Detect which cell encompasses the target text, then output its [X, Y] center coordinate. 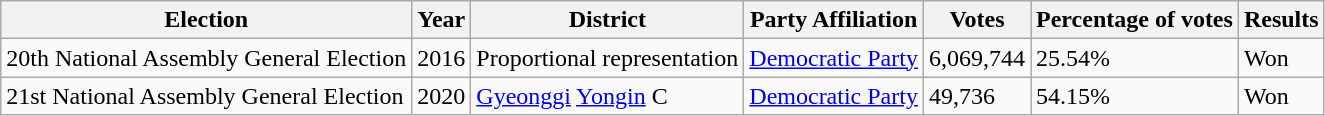
21st National Assembly General Election [206, 96]
54.15% [1135, 96]
49,736 [976, 96]
Party Affiliation [834, 20]
Votes [976, 20]
20th National Assembly General Election [206, 58]
2020 [442, 96]
Results [1281, 20]
Proportional representation [608, 58]
2016 [442, 58]
District [608, 20]
25.54% [1135, 58]
Gyeonggi Yongin C [608, 96]
Election [206, 20]
Year [442, 20]
6,069,744 [976, 58]
Percentage of votes [1135, 20]
